For the text-containing cell, return its midpoint in [x, y] coordinate format. 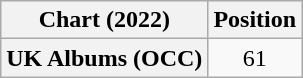
UK Albums (OCC) [104, 58]
61 [255, 58]
Chart (2022) [104, 20]
Position [255, 20]
